Determine the [X, Y] coordinate at the center of the cell enclosing the given text.  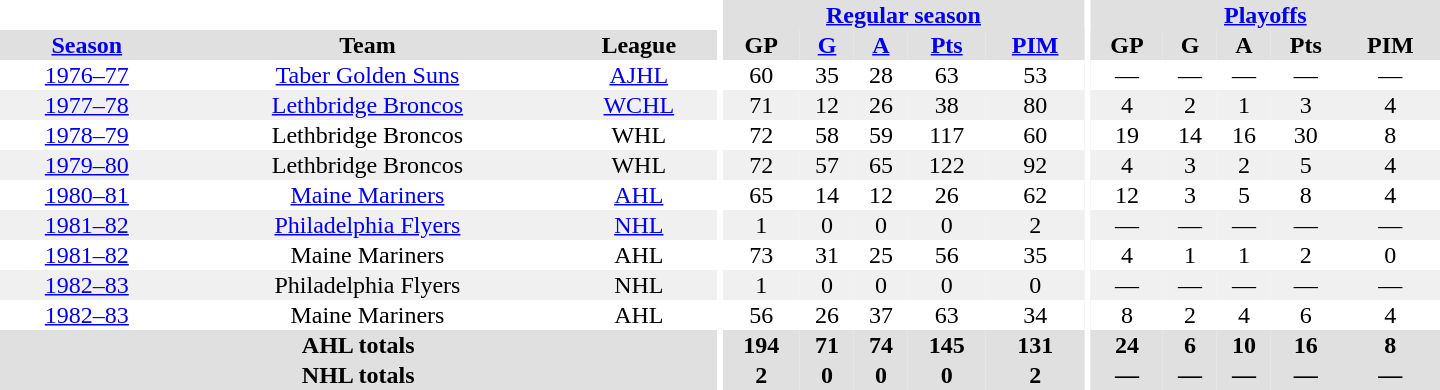
Playoffs [1266, 15]
1976–77 [87, 75]
1977–78 [87, 105]
WCHL [638, 105]
1980–81 [87, 195]
62 [1036, 195]
Team [368, 45]
194 [761, 345]
37 [881, 315]
Regular season [903, 15]
28 [881, 75]
73 [761, 255]
59 [881, 135]
131 [1036, 345]
1979–80 [87, 165]
10 [1244, 345]
117 [947, 135]
58 [827, 135]
53 [1036, 75]
19 [1127, 135]
Taber Golden Suns [368, 75]
31 [827, 255]
74 [881, 345]
122 [947, 165]
NHL totals [358, 375]
1978–79 [87, 135]
80 [1036, 105]
25 [881, 255]
AJHL [638, 75]
Season [87, 45]
92 [1036, 165]
38 [947, 105]
AHL totals [358, 345]
League [638, 45]
30 [1306, 135]
24 [1127, 345]
145 [947, 345]
34 [1036, 315]
57 [827, 165]
